Extract the (x, y) coordinate from the center of the cell holding the provided text.  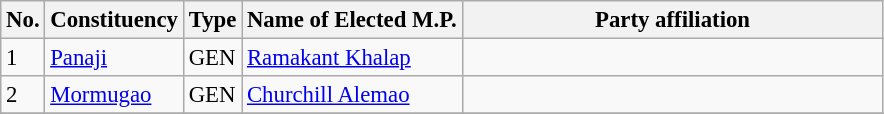
2 (23, 95)
Churchill Alemao (352, 95)
No. (23, 20)
1 (23, 58)
Type (212, 20)
Panaji (114, 58)
Mormugao (114, 95)
Ramakant Khalap (352, 58)
Party affiliation (672, 20)
Constituency (114, 20)
Name of Elected M.P. (352, 20)
